Output the (X, Y) coordinate of the center of the cell containing the given text.  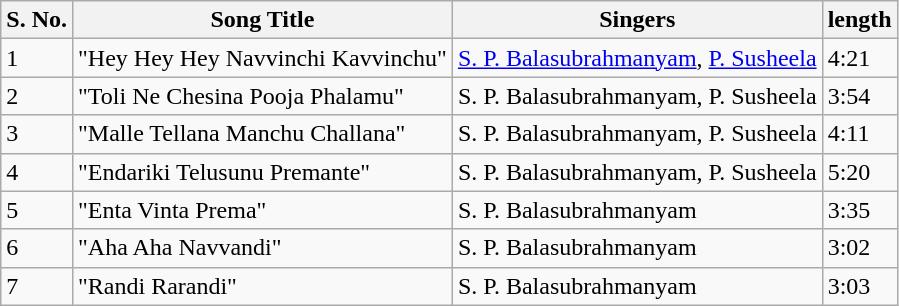
4:21 (860, 58)
5 (37, 210)
Song Title (262, 20)
"Toli Ne Chesina Pooja Phalamu" (262, 96)
4:11 (860, 134)
"Enta Vinta Prema" (262, 210)
2 (37, 96)
3:54 (860, 96)
"Malle Tellana Manchu Challana" (262, 134)
"Endariki Telusunu Premante" (262, 172)
3:02 (860, 248)
S. No. (37, 20)
3:35 (860, 210)
"Aha Aha Navvandi" (262, 248)
"Randi Rarandi" (262, 286)
3 (37, 134)
5:20 (860, 172)
length (860, 20)
Singers (637, 20)
6 (37, 248)
4 (37, 172)
1 (37, 58)
"Hey Hey Hey Navvinchi Kavvinchu" (262, 58)
3:03 (860, 286)
7 (37, 286)
